Determine the [X, Y] coordinate at the center of the cell enclosing the given text.  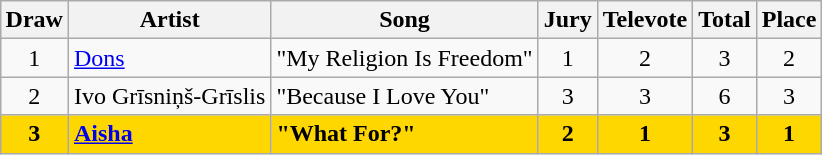
Aisha [169, 134]
"My Religion Is Freedom" [404, 58]
Total [725, 20]
Televote [644, 20]
"What For?" [404, 134]
Place [789, 20]
Draw [34, 20]
Ivo Grīsniņš-Grīslis [169, 96]
Jury [568, 20]
Dons [169, 58]
Song [404, 20]
"Because I Love You" [404, 96]
Artist [169, 20]
6 [725, 96]
